Capture the cell that displays the provided text and extract its (x, y) central coordinate. 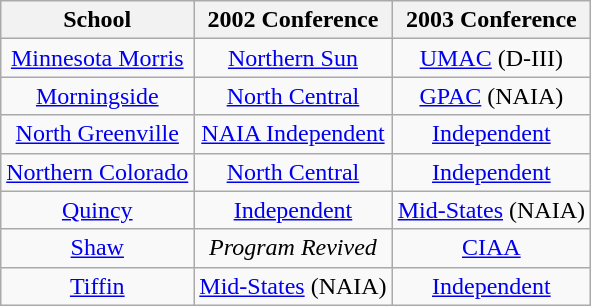
NAIA Independent (293, 134)
Tiffin (98, 286)
Morningside (98, 96)
GPAC (NAIA) (491, 96)
Northern Sun (293, 58)
2002 Conference (293, 20)
Program Revived (293, 248)
North Greenville (98, 134)
Northern Colorado (98, 172)
2003 Conference (491, 20)
CIAA (491, 248)
Shaw (98, 248)
Minnesota Morris (98, 58)
School (98, 20)
UMAC (D-III) (491, 58)
Quincy (98, 210)
